Detect which cell encompasses the target text, then output its (x, y) center coordinate. 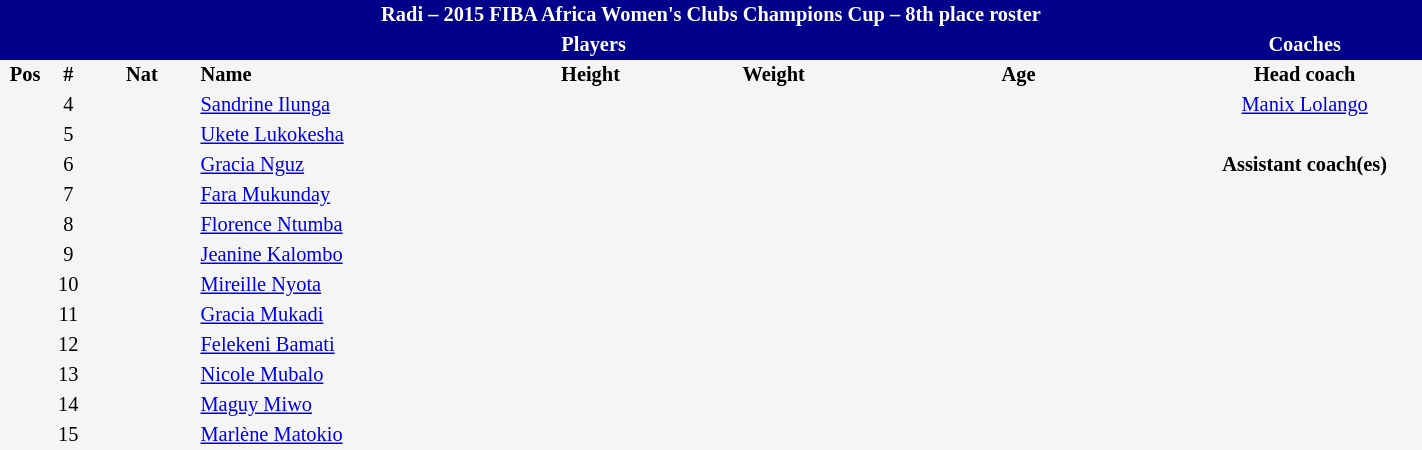
14 (68, 405)
Players (594, 45)
Nat (142, 75)
Coaches (1304, 45)
Name (340, 75)
Gracia Nguz (340, 165)
Maguy Miwo (340, 405)
Age (1019, 75)
Head coach (1304, 75)
8 (68, 225)
Fara Mukunday (340, 195)
Nicole Mubalo (340, 375)
Gracia Mukadi (340, 315)
11 (68, 315)
7 (68, 195)
Manix Lolango (1304, 105)
15 (68, 435)
Marlène Matokio (340, 435)
4 (68, 105)
10 (68, 285)
Pos (25, 75)
Felekeni Bamati (340, 345)
Ukete Lukokesha (340, 135)
Jeanine Kalombo (340, 255)
Radi – 2015 FIBA Africa Women's Clubs Champions Cup – 8th place roster (711, 15)
13 (68, 375)
Height (591, 75)
12 (68, 345)
9 (68, 255)
6 (68, 165)
Florence Ntumba (340, 225)
Assistant coach(es) (1304, 165)
Mireille Nyota (340, 285)
# (68, 75)
5 (68, 135)
Sandrine Ilunga (340, 105)
Weight (774, 75)
